Locate the cell with the specified text and output its (X, Y) center coordinate. 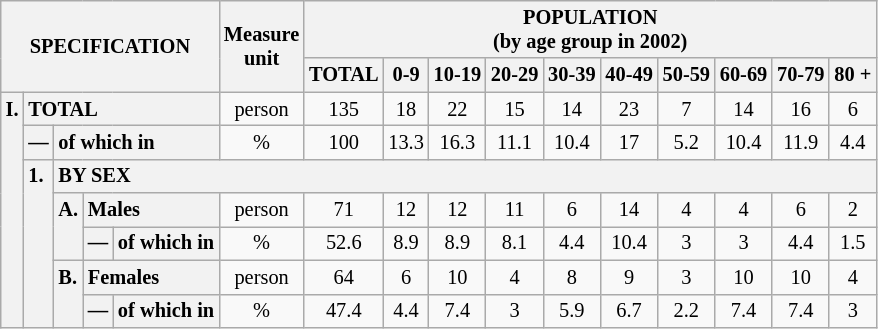
8 (572, 277)
10-19 (458, 75)
40-49 (628, 75)
11 (514, 210)
11.1 (514, 142)
2 (852, 210)
7 (686, 109)
POPULATION (by age group in 2002) (590, 29)
18 (406, 109)
16 (800, 109)
A. (68, 226)
20-29 (514, 75)
5.9 (572, 311)
2.2 (686, 311)
SPECIFICATION (110, 46)
100 (344, 142)
8.1 (514, 243)
71 (344, 210)
30-39 (572, 75)
I. (12, 210)
Measure unit (262, 46)
23 (628, 109)
22 (458, 109)
47.4 (344, 311)
1.5 (852, 243)
80 + (852, 75)
60-69 (744, 75)
1. (38, 243)
Females (151, 277)
Males (151, 210)
B. (68, 294)
5.2 (686, 142)
64 (344, 277)
16.3 (458, 142)
135 (344, 109)
6.7 (628, 311)
11.9 (800, 142)
13.3 (406, 142)
52.6 (344, 243)
9 (628, 277)
70-79 (800, 75)
0-9 (406, 75)
50-59 (686, 75)
17 (628, 142)
BY SEX (466, 176)
15 (514, 109)
